From the cell containing the given text, extract its center point as (x, y) coordinate. 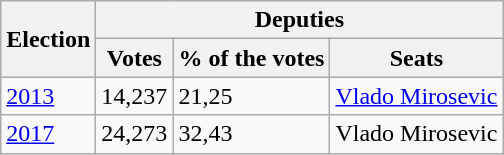
Deputies (300, 20)
Votes (134, 58)
Election (48, 39)
21,25 (252, 96)
14,237 (134, 96)
Seats (416, 58)
2013 (48, 96)
24,273 (134, 134)
32,43 (252, 134)
% of the votes (252, 58)
2017 (48, 134)
